Provide the [X, Y] coordinate of the cell's center where the given text is located.  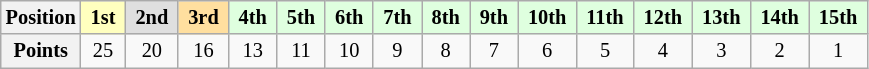
4 [663, 51]
15th [838, 17]
5 [604, 51]
2 [779, 51]
4th [253, 17]
12th [663, 17]
13 [253, 51]
25 [104, 51]
11 [301, 51]
3rd [203, 17]
9th [494, 17]
2nd [152, 17]
11th [604, 17]
7 [494, 51]
6 [547, 51]
8th [446, 17]
20 [152, 51]
5th [301, 17]
8 [446, 51]
10 [349, 51]
1 [838, 51]
9 [397, 51]
14th [779, 17]
1st [104, 17]
6th [349, 17]
Position [41, 17]
7th [397, 17]
10th [547, 17]
3 [721, 51]
Points [41, 51]
16 [203, 51]
13th [721, 17]
